Pinpoint the cell where the given text exists, returning its (x, y) midpoint coordinate. 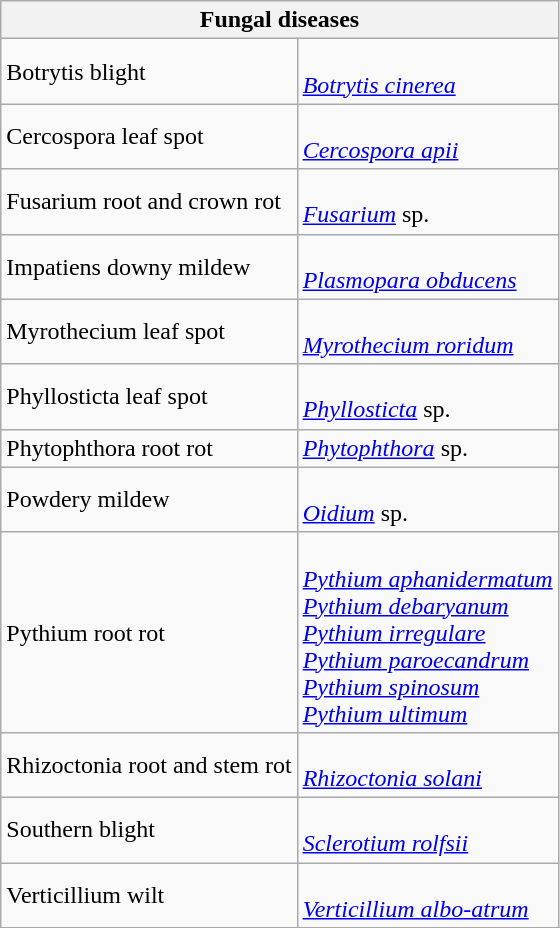
Pythium root rot (149, 632)
Phyllosticta leaf spot (149, 396)
Botrytis blight (149, 72)
Fungal diseases (280, 20)
Impatiens downy mildew (149, 266)
Phytophthora root rot (149, 448)
Rhizoctonia root and stem rot (149, 764)
Myrothecium roridum (428, 332)
Botrytis cinerea (428, 72)
Cercospora apii (428, 136)
Cercospora leaf spot (149, 136)
Southern blight (149, 830)
Phytophthora sp. (428, 448)
Oidium sp. (428, 500)
Rhizoctonia solani (428, 764)
Verticillium wilt (149, 894)
Pythium aphanidermatum Pythium debaryanum Pythium irregulare Pythium paroecandrum Pythium spinosum Pythium ultimum (428, 632)
Fusarium root and crown rot (149, 202)
Verticillium albo-atrum (428, 894)
Phyllosticta sp. (428, 396)
Fusarium sp. (428, 202)
Sclerotium rolfsii (428, 830)
Plasmopara obducens (428, 266)
Myrothecium leaf spot (149, 332)
Powdery mildew (149, 500)
